From the cell containing the given text, extract its center point as (x, y) coordinate. 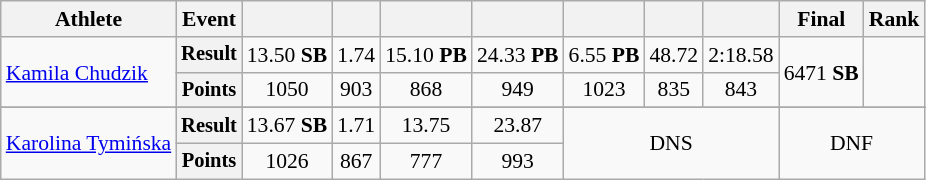
6.55 PB (604, 55)
867 (356, 162)
13.50 SB (288, 55)
Event (209, 19)
Kamila Chudzik (88, 72)
Final (822, 19)
843 (740, 90)
777 (426, 162)
Karolina Tymińska (88, 144)
993 (518, 162)
Athlete (88, 19)
DNS (672, 144)
DNF (852, 144)
2:18.58 (740, 55)
949 (518, 90)
24.33 PB (518, 55)
1026 (288, 162)
6471 SB (822, 72)
13.75 (426, 126)
1.74 (356, 55)
48.72 (674, 55)
13.67 SB (288, 126)
23.87 (518, 126)
15.10 PB (426, 55)
Rank (894, 19)
903 (356, 90)
868 (426, 90)
1050 (288, 90)
1023 (604, 90)
835 (674, 90)
1.71 (356, 126)
